Identify which cell holds the provided text, then report its (X, Y) central coordinate. 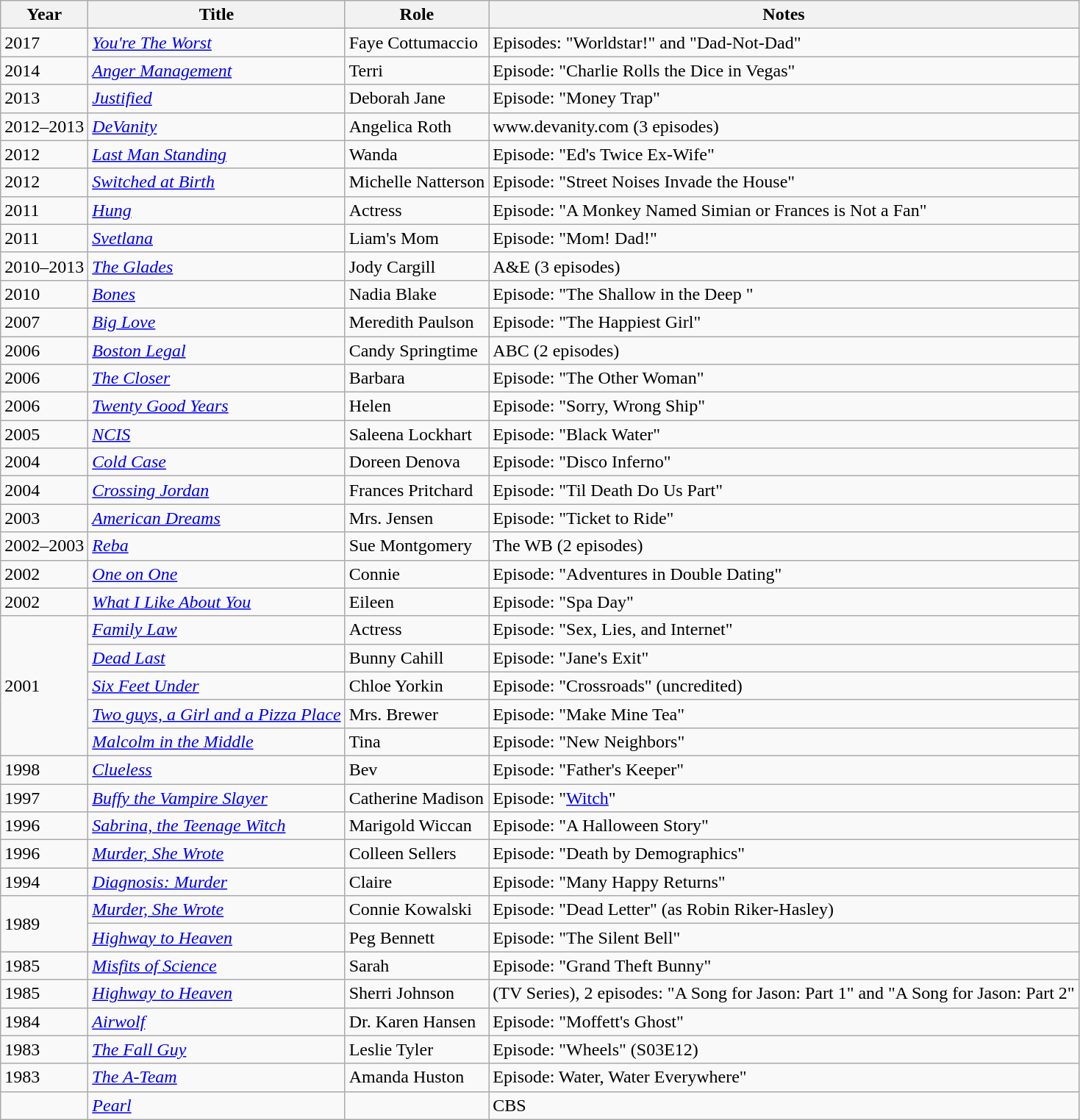
Episode: "Father's Keeper" (784, 769)
Episode: "Sorry, Wrong Ship" (784, 406)
1984 (44, 1022)
Episode: "Money Trap" (784, 98)
Connie (417, 574)
Episode: "Spa Day" (784, 602)
2017 (44, 43)
www.devanity.com (3 episodes) (784, 126)
Terri (417, 71)
Mrs. Jensen (417, 518)
Sherri Johnson (417, 994)
Episode: "Grand Theft Bunny" (784, 966)
Episode: "Charlie Rolls the Dice in Vegas" (784, 71)
Title (216, 15)
Episode: "A Monkey Named Simian or Frances is Not a Fan" (784, 210)
One on One (216, 574)
Episode: Water, Water Everywhere" (784, 1077)
1998 (44, 769)
Bunny Cahill (417, 658)
Episode: "New Neighbors" (784, 742)
A&E (3 episodes) (784, 266)
Episode: "Street Noises Invade the House" (784, 182)
Colleen Sellers (417, 854)
Notes (784, 15)
Mrs. Brewer (417, 714)
The A-Team (216, 1077)
The Closer (216, 378)
Switched at Birth (216, 182)
ABC (2 episodes) (784, 351)
The WB (2 episodes) (784, 546)
Saleena Lockhart (417, 434)
Episodes: "Worldstar!" and "Dad-Not-Dad" (784, 43)
Nadia Blake (417, 294)
Liam's Mom (417, 238)
Big Love (216, 322)
Hung (216, 210)
Boston Legal (216, 351)
Anger Management (216, 71)
Diagnosis: Murder (216, 882)
American Dreams (216, 518)
Frances Pritchard (417, 490)
2007 (44, 322)
(TV Series), 2 episodes: "A Song for Jason: Part 1" and "A Song for Jason: Part 2" (784, 994)
1989 (44, 924)
Crossing Jordan (216, 490)
2013 (44, 98)
Dead Last (216, 658)
Claire (417, 882)
Family Law (216, 630)
Tina (417, 742)
2003 (44, 518)
Episode: "Dead Letter" (as Robin Riker-Hasley) (784, 910)
Malcolm in the Middle (216, 742)
Episode: "The Happiest Girl" (784, 322)
Eileen (417, 602)
You're The Worst (216, 43)
Sabrina, the Teenage Witch (216, 826)
The Glades (216, 266)
Faye Cottumaccio (417, 43)
2001 (44, 686)
Chloe Yorkin (417, 686)
Episode: "Ticket to Ride" (784, 518)
Episode: "The Silent Bell" (784, 938)
Connie Kowalski (417, 910)
Wanda (417, 154)
CBS (784, 1105)
Episode: "The Shallow in the Deep " (784, 294)
2012–2013 (44, 126)
Buffy the Vampire Slayer (216, 797)
Year (44, 15)
Two guys, a Girl and a Pizza Place (216, 714)
Misfits of Science (216, 966)
Episode: "Jane's Exit" (784, 658)
2010 (44, 294)
Meredith Paulson (417, 322)
Cold Case (216, 462)
1997 (44, 797)
Marigold Wiccan (417, 826)
Last Man Standing (216, 154)
Candy Springtime (417, 351)
What I Like About You (216, 602)
Peg Bennett (417, 938)
Episode: "Black Water" (784, 434)
Barbara (417, 378)
Bev (417, 769)
Episode: "Crossroads" (uncredited) (784, 686)
Episode: "Adventures in Double Dating" (784, 574)
Amanda Huston (417, 1077)
Deborah Jane (417, 98)
Episode: "Make Mine Tea" (784, 714)
Episode: "Mom! Dad!" (784, 238)
The Fall Guy (216, 1049)
Sarah (417, 966)
Bones (216, 294)
Episode: "The Other Woman" (784, 378)
Catherine Madison (417, 797)
Justified (216, 98)
Leslie Tyler (417, 1049)
2002–2003 (44, 546)
Dr. Karen Hansen (417, 1022)
Airwolf (216, 1022)
2010–2013 (44, 266)
Svetlana (216, 238)
Helen (417, 406)
NCIS (216, 434)
Episode: "Disco Inferno" (784, 462)
Reba (216, 546)
Jody Cargill (417, 266)
Episode: "Wheels" (S03E12) (784, 1049)
Role (417, 15)
Episode: "Death by Demographics" (784, 854)
Michelle Natterson (417, 182)
Episode: "Moffett's Ghost" (784, 1022)
Episode: "Sex, Lies, and Internet" (784, 630)
Episode: "Many Happy Returns" (784, 882)
2014 (44, 71)
Episode: "Til Death Do Us Part" (784, 490)
Episode: "Witch" (784, 797)
Sue Montgomery (417, 546)
Six Feet Under (216, 686)
1994 (44, 882)
Episode: "Ed's Twice Ex-Wife" (784, 154)
Pearl (216, 1105)
Clueless (216, 769)
Episode: "A Halloween Story" (784, 826)
Angelica Roth (417, 126)
Doreen Denova (417, 462)
2005 (44, 434)
DeVanity (216, 126)
Twenty Good Years (216, 406)
